Locate the cell with the specified text and output its [x, y] center coordinate. 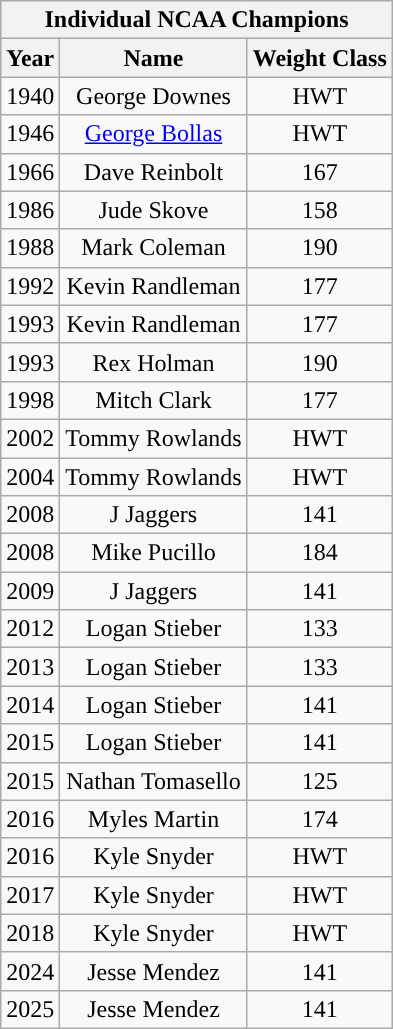
George Bollas [154, 134]
2017 [30, 895]
2025 [30, 1009]
184 [320, 553]
Individual NCAA Champions [197, 20]
2004 [30, 477]
1998 [30, 400]
Dave Reinbolt [154, 172]
125 [320, 781]
Rex Holman [154, 362]
Year [30, 58]
2009 [30, 591]
1988 [30, 248]
Mitch Clark [154, 400]
1986 [30, 210]
158 [320, 210]
George Downes [154, 96]
1966 [30, 172]
2013 [30, 667]
Jude Skove [154, 210]
Weight Class [320, 58]
174 [320, 819]
Name [154, 58]
Myles Martin [154, 819]
2014 [30, 705]
2024 [30, 971]
1992 [30, 286]
2002 [30, 438]
2018 [30, 933]
2012 [30, 629]
167 [320, 172]
1946 [30, 134]
Nathan Tomasello [154, 781]
Mark Coleman [154, 248]
Mike Pucillo [154, 553]
1940 [30, 96]
